From the cell containing the given text, extract its center point as (X, Y) coordinate. 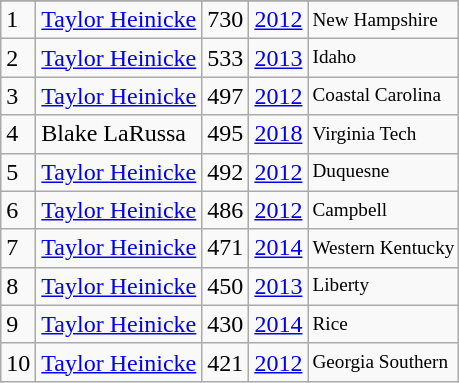
4 (18, 134)
486 (226, 210)
New Hampshire (384, 20)
Virginia Tech (384, 134)
3 (18, 96)
Coastal Carolina (384, 96)
7 (18, 248)
497 (226, 96)
495 (226, 134)
Georgia Southern (384, 362)
730 (226, 20)
8 (18, 286)
421 (226, 362)
450 (226, 286)
2 (18, 58)
492 (226, 172)
10 (18, 362)
5 (18, 172)
533 (226, 58)
Idaho (384, 58)
9 (18, 324)
Blake LaRussa (119, 134)
Western Kentucky (384, 248)
2018 (278, 134)
471 (226, 248)
6 (18, 210)
Rice (384, 324)
Liberty (384, 286)
1 (18, 20)
Duquesne (384, 172)
Campbell (384, 210)
430 (226, 324)
